Output the (x, y) coordinate of the center of the cell containing the given text.  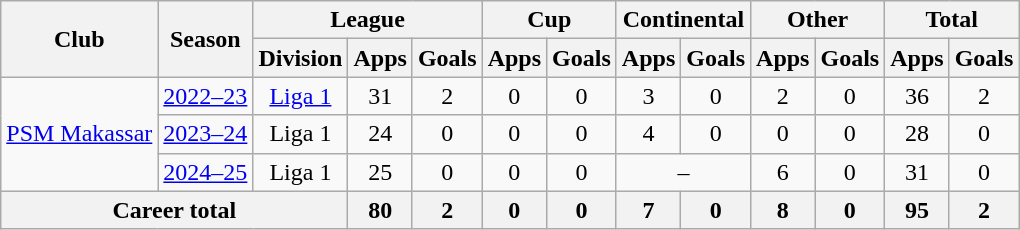
2024–25 (206, 172)
4 (648, 134)
6 (783, 172)
Other (818, 20)
28 (917, 134)
League (368, 20)
80 (380, 210)
PSM Makassar (80, 134)
8 (783, 210)
– (683, 172)
95 (917, 210)
25 (380, 172)
36 (917, 96)
Club (80, 39)
Division (300, 58)
24 (380, 134)
3 (648, 96)
Total (952, 20)
Cup (549, 20)
Season (206, 39)
Continental (683, 20)
Career total (174, 210)
2023–24 (206, 134)
7 (648, 210)
2022–23 (206, 96)
